Locate the cell with the specified text and output its [x, y] center coordinate. 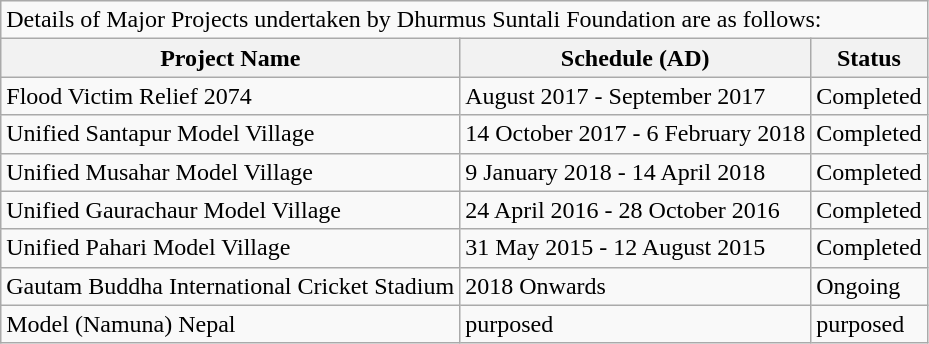
Unified Gaurachaur Model Village [230, 210]
Gautam Buddha International Cricket Stadium [230, 286]
Unified Pahari Model Village [230, 248]
2018 Onwards [636, 286]
14 October 2017 - 6 February 2018 [636, 134]
Unified Musahar Model Village [230, 172]
Status [869, 58]
Unified Santapur Model Village [230, 134]
Project Name [230, 58]
Flood Victim Relief 2074 [230, 96]
9 January 2018 - 14 April 2018 [636, 172]
31 May 2015 - 12 August 2015 [636, 248]
24 April 2016 - 28 October 2016 [636, 210]
Details of Major Projects undertaken by Dhurmus Suntali Foundation are as follows: [464, 20]
Model (Namuna) Nepal [230, 324]
August 2017 - September 2017 [636, 96]
Ongoing [869, 286]
Schedule (AD) [636, 58]
